Return (X, Y) of the center of cell containing provided text 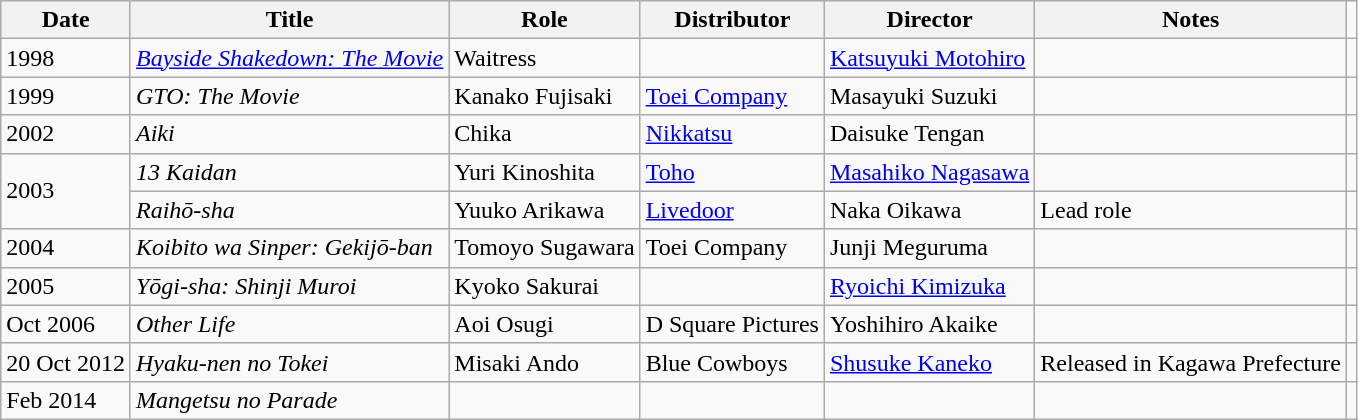
Distributor (732, 20)
Bayside Shakedown: The Movie (289, 58)
Yuuko Arikawa (544, 210)
13 Kaidan (289, 172)
Other Life (289, 324)
Junji Meguruma (929, 248)
Kanako Fujisaki (544, 96)
Date (66, 20)
Hyaku-nen no Tokei (289, 362)
Yoshihiro Akaike (929, 324)
2004 (66, 248)
Masayuki Suzuki (929, 96)
Blue Cowboys (732, 362)
Ryoichi Kimizuka (929, 286)
Koibito wa Sinper: Gekijō-ban (289, 248)
Mangetsu no Parade (289, 400)
Yuri Kinoshita (544, 172)
Tomoyo Sugawara (544, 248)
Katsuyuki Motohiro (929, 58)
Masahiko Nagasawa (929, 172)
2003 (66, 191)
Lead role (1191, 210)
20 Oct 2012 (66, 362)
Yōgi-sha: Shinji Muroi (289, 286)
Chika (544, 134)
Role (544, 20)
Director (929, 20)
Daisuke Tengan (929, 134)
Livedoor (732, 210)
Aoi Osugi (544, 324)
Toho (732, 172)
2002 (66, 134)
Notes (1191, 20)
Aiki (289, 134)
Oct 2006 (66, 324)
1998 (66, 58)
Raihō-sha (289, 210)
2005 (66, 286)
Shusuke Kaneko (929, 362)
1999 (66, 96)
Feb 2014 (66, 400)
Released in Kagawa Prefecture (1191, 362)
D Square Pictures (732, 324)
Nikkatsu (732, 134)
Misaki Ando (544, 362)
Kyoko Sakurai (544, 286)
Waitress (544, 58)
Title (289, 20)
Naka Oikawa (929, 210)
GTO: The Movie (289, 96)
